Search for the cell housing the specified text and yield its [x, y] center coordinate. 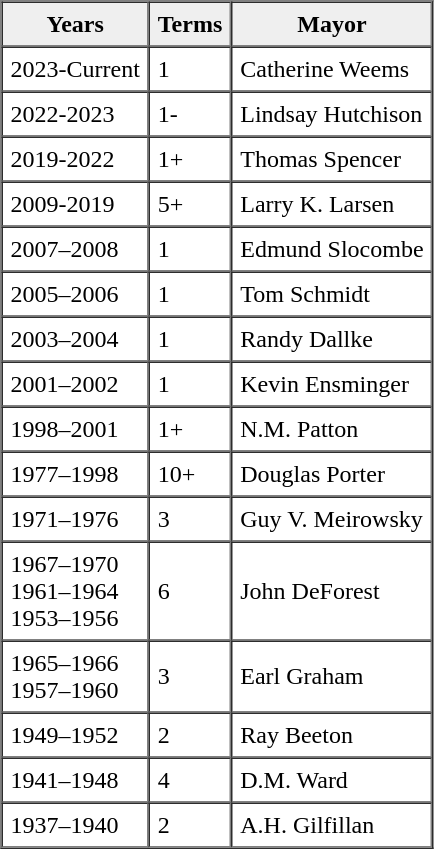
John DeForest [332, 592]
Guy V. Meirowsky [332, 518]
Ray Beeton [332, 734]
2022-2023 [76, 114]
Tom Schmidt [332, 294]
2009-2019 [76, 204]
Lindsay Hutchison [332, 114]
Randy Dallke [332, 338]
10+ [190, 474]
Edmund Slocombe [332, 248]
2001–2002 [76, 384]
2005–2006 [76, 294]
1941–1948 [76, 780]
2007–2008 [76, 248]
2019-2022 [76, 158]
Larry K. Larsen [332, 204]
Earl Graham [332, 676]
1937–1940 [76, 824]
D.M. Ward [332, 780]
1971–1976 [76, 518]
Kevin Ensminger [332, 384]
1998–2001 [76, 428]
1- [190, 114]
Thomas Spencer [332, 158]
Mayor [332, 24]
6 [190, 592]
Catherine Weems [332, 68]
1967–19701961–19641953–1956 [76, 592]
5+ [190, 204]
4 [190, 780]
1965–19661957–1960 [76, 676]
Years [76, 24]
1949–1952 [76, 734]
1977–1998 [76, 474]
2023-Current [76, 68]
A.H. Gilfillan [332, 824]
Douglas Porter [332, 474]
Terms [190, 24]
N.M. Patton [332, 428]
2003–2004 [76, 338]
